Return the [X, Y] coordinate for the center point of the cell that contains the specified text.  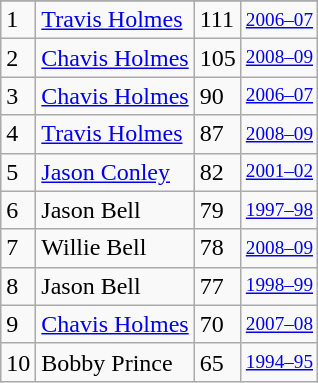
3 [18, 96]
70 [218, 324]
105 [218, 58]
1997–98 [279, 210]
82 [218, 172]
5 [18, 172]
2001–02 [279, 172]
Jason Conley [115, 172]
9 [18, 324]
10 [18, 362]
Bobby Prince [115, 362]
1998–99 [279, 286]
79 [218, 210]
77 [218, 286]
4 [18, 134]
90 [218, 96]
7 [18, 248]
111 [218, 20]
87 [218, 134]
65 [218, 362]
2 [18, 58]
6 [18, 210]
1994–95 [279, 362]
8 [18, 286]
78 [218, 248]
1 [18, 20]
Willie Bell [115, 248]
2007–08 [279, 324]
